Detect which cell encompasses the target text, then output its [x, y] center coordinate. 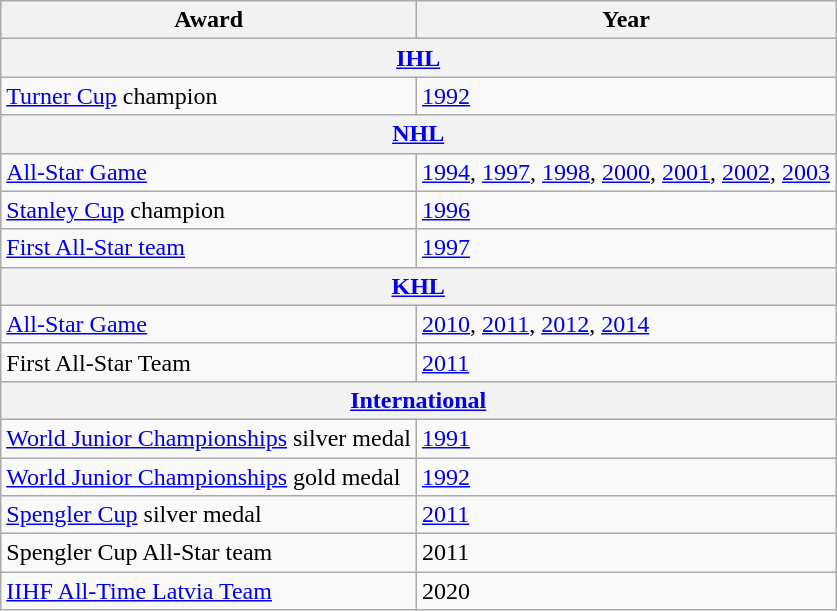
1997 [626, 248]
International [418, 400]
IIHF All-Time Latvia Team [209, 591]
NHL [418, 134]
Year [626, 20]
First All-Star team [209, 248]
Spengler Cup silver medal [209, 515]
Turner Cup champion [209, 96]
KHL [418, 286]
World Junior Championships silver medal [209, 438]
Spengler Cup All-Star team [209, 553]
Stanley Cup champion [209, 210]
1991 [626, 438]
IHL [418, 58]
Award [209, 20]
1996 [626, 210]
World Junior Championships gold medal [209, 477]
1994, 1997, 1998, 2000, 2001, 2002, 2003 [626, 172]
2020 [626, 591]
First All-Star Team [209, 362]
2010, 2011, 2012, 2014 [626, 324]
